Extract the (X, Y) coordinate from the center of the cell holding the provided text.  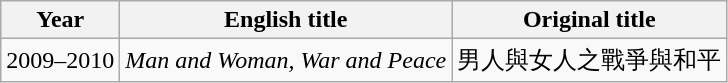
English title (286, 20)
2009–2010 (60, 60)
Year (60, 20)
男人與女人之戰爭與和平 (590, 60)
Original title (590, 20)
Man and Woman, War and Peace (286, 60)
